Provide the [x, y] coordinate of the cell's center where the given text is located.  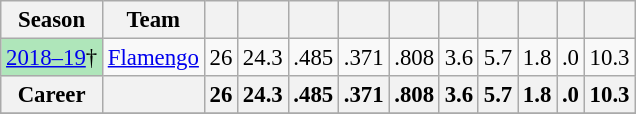
Career [52, 95]
2018–19† [52, 58]
Flamengo [153, 58]
Team [153, 20]
Season [52, 20]
